Detect which cell encompasses the target text, then output its (X, Y) center coordinate. 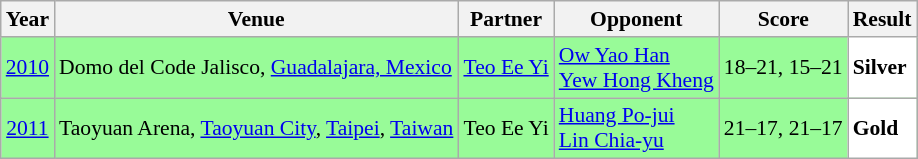
Silver (882, 68)
Result (882, 19)
18–21, 15–21 (784, 68)
Partner (506, 19)
Gold (882, 128)
Year (28, 19)
Taoyuan Arena, Taoyuan City, Taipei, Taiwan (256, 128)
2011 (28, 128)
Ow Yao Han Yew Hong Kheng (636, 68)
Opponent (636, 19)
Venue (256, 19)
Huang Po-jui Lin Chia-yu (636, 128)
2010 (28, 68)
21–17, 21–17 (784, 128)
Domo del Code Jalisco, Guadalajara, Mexico (256, 68)
Score (784, 19)
